Capture the cell that displays the provided text and extract its (x, y) central coordinate. 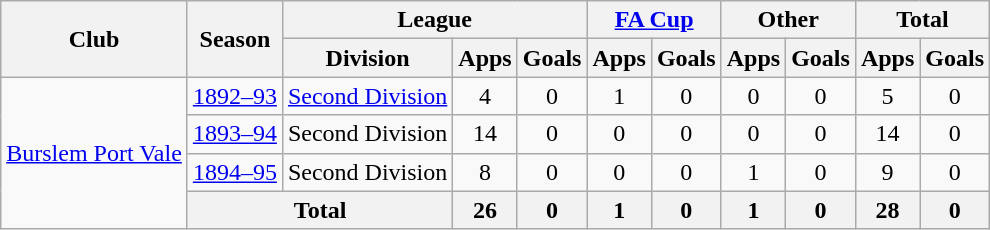
28 (887, 210)
1892–93 (234, 96)
26 (485, 210)
4 (485, 96)
Other (788, 20)
8 (485, 172)
5 (887, 96)
FA Cup (654, 20)
1894–95 (234, 172)
Division (367, 58)
1893–94 (234, 134)
Season (234, 39)
Burslem Port Vale (94, 153)
League (434, 20)
Club (94, 39)
9 (887, 172)
